Provide the (x, y) coordinate of the cell's center where the given text is located.  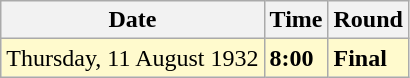
Thursday, 11 August 1932 (132, 58)
8:00 (296, 58)
Time (296, 20)
Final (368, 58)
Round (368, 20)
Date (132, 20)
